Capture the cell that displays the provided text and extract its (X, Y) central coordinate. 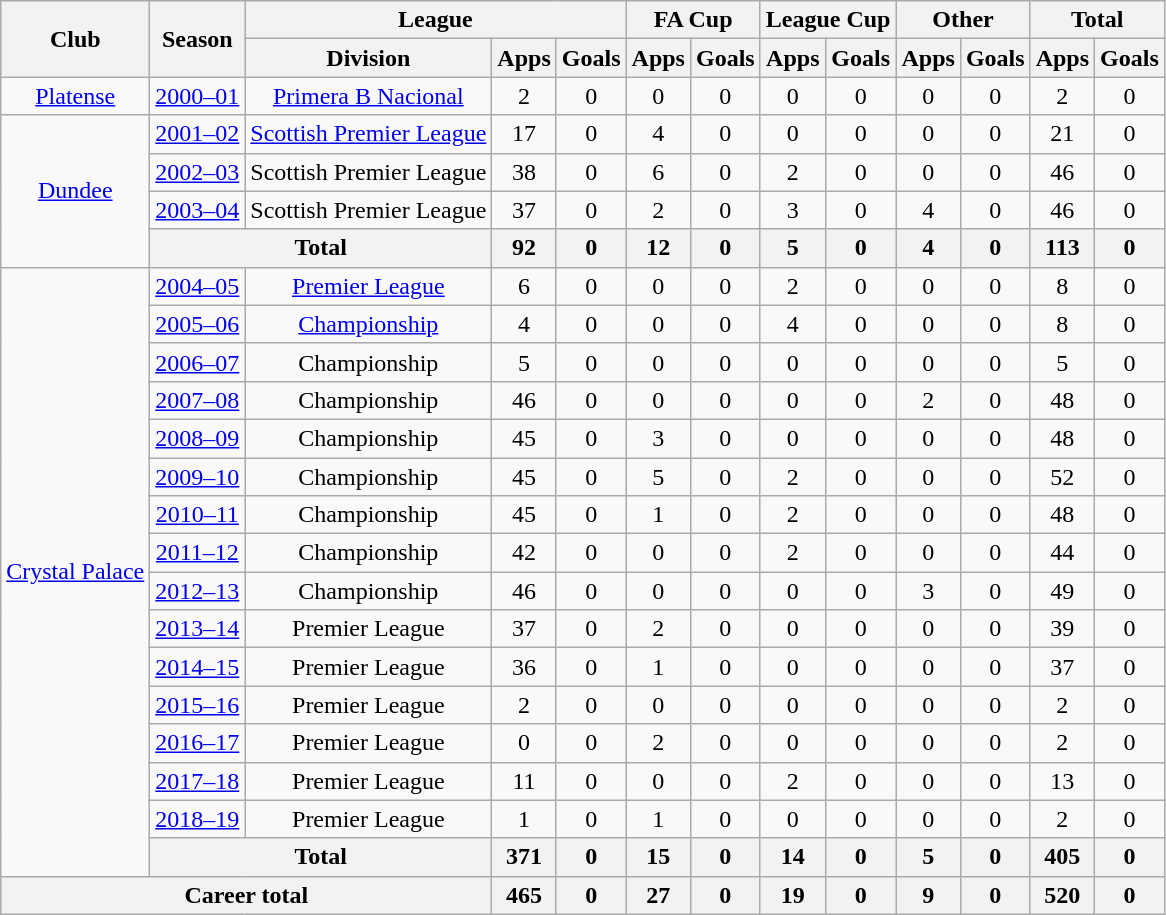
2017–18 (198, 781)
465 (524, 895)
2001–02 (198, 134)
520 (1062, 895)
Crystal Palace (76, 572)
92 (524, 248)
2012–13 (198, 591)
39 (1062, 629)
9 (928, 895)
Dundee (76, 191)
14 (792, 857)
27 (658, 895)
12 (658, 248)
2003–04 (198, 210)
113 (1062, 248)
2015–16 (198, 705)
2007–08 (198, 400)
11 (524, 781)
38 (524, 172)
2016–17 (198, 743)
Season (198, 39)
13 (1062, 781)
36 (524, 667)
2010–11 (198, 515)
Other (963, 20)
2018–19 (198, 819)
42 (524, 553)
371 (524, 857)
2000–01 (198, 96)
Primera B Nacional (368, 96)
League Cup (828, 20)
2006–07 (198, 362)
19 (792, 895)
15 (658, 857)
FA Cup (693, 20)
2013–14 (198, 629)
2009–10 (198, 477)
2011–12 (198, 553)
Platense (76, 96)
49 (1062, 591)
21 (1062, 134)
League (436, 20)
405 (1062, 857)
17 (524, 134)
Division (368, 58)
2005–06 (198, 324)
Club (76, 39)
44 (1062, 553)
2002–03 (198, 172)
Career total (246, 895)
2004–05 (198, 286)
2014–15 (198, 667)
52 (1062, 477)
2008–09 (198, 438)
